Locate the cell with the specified text and output its (x, y) center coordinate. 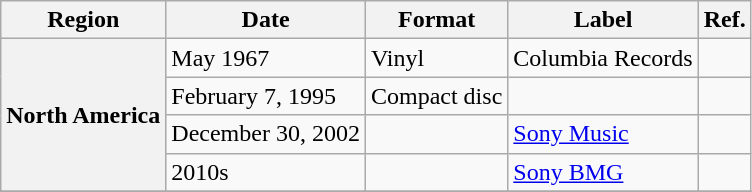
Columbia Records (603, 58)
2010s (266, 172)
Vinyl (436, 58)
Sony BMG (603, 172)
May 1967 (266, 58)
Date (266, 20)
Region (84, 20)
Label (603, 20)
North America (84, 115)
February 7, 1995 (266, 96)
Ref. (724, 20)
December 30, 2002 (266, 134)
Format (436, 20)
Sony Music (603, 134)
Compact disc (436, 96)
